For the text-containing cell, return its midpoint in [X, Y] coordinate format. 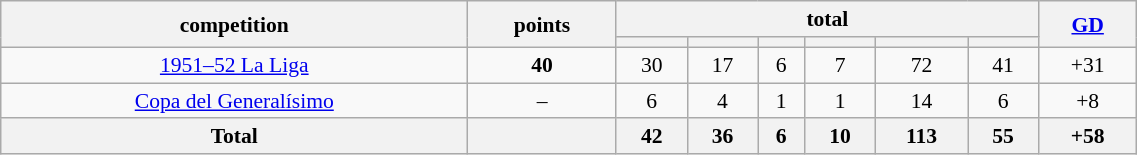
1951–52 La Liga [234, 65]
72 [921, 65]
total [827, 19]
+58 [1087, 136]
42 [652, 136]
competition [234, 24]
113 [921, 136]
Total [234, 136]
7 [840, 65]
30 [652, 65]
– [542, 101]
41 [1004, 65]
GD [1087, 24]
17 [722, 65]
+31 [1087, 65]
Copa del Generalísimo [234, 101]
10 [840, 136]
40 [542, 65]
points [542, 24]
36 [722, 136]
+8 [1087, 101]
55 [1004, 136]
4 [722, 101]
14 [921, 101]
